Determine the (X, Y) coordinate at the center of the cell enclosing the given text.  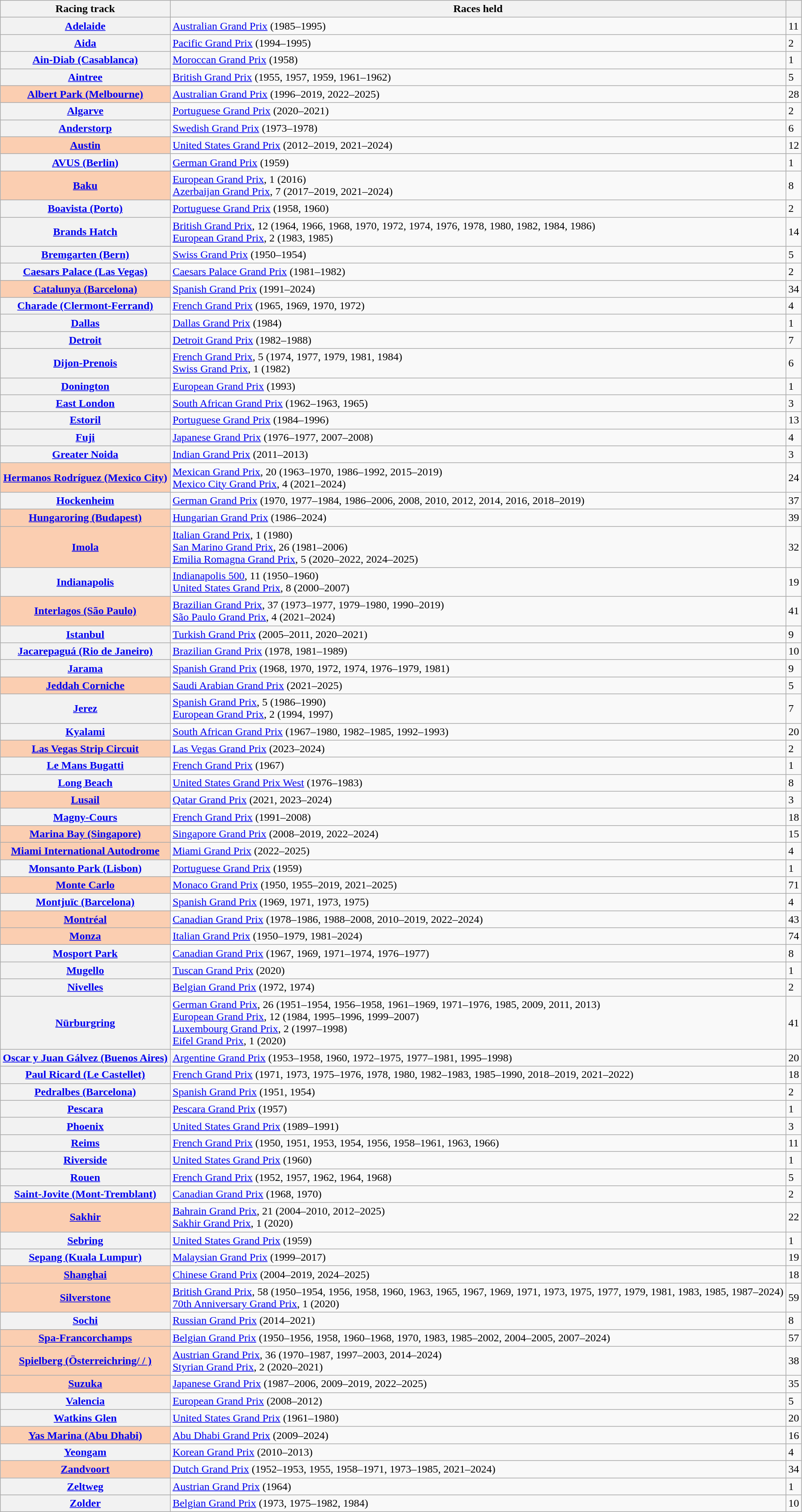
Indianapolis (85, 582)
Fuji (85, 437)
Aintree (85, 77)
Detroit (85, 340)
24 (794, 478)
European Grand Prix (2008–2012) (478, 1401)
Jacarepaguá (Rio de Janeiro) (85, 651)
Sepang (Kuala Lumpur) (85, 1258)
57 (794, 1338)
Italian Grand Prix (1950–1979, 1981–2024) (478, 936)
Malaysian Grand Prix (1999–2017) (478, 1258)
Kyalami (85, 732)
Paul Ricard (Le Castellet) (85, 1075)
Tuscan Grand Prix (2020) (478, 970)
Chinese Grand Prix (2004–2019, 2024–2025) (478, 1275)
Charade (Clermont-Ferrand) (85, 306)
22 (794, 1218)
Shanghai (85, 1275)
Silverstone (85, 1297)
Qatar Grand Prix (2021, 2023–2024) (478, 800)
39 (794, 517)
United States Grand Prix (1960) (478, 1160)
Portuguese Grand Prix (1984–1996) (478, 420)
South African Grand Prix (1962–1963, 1965) (478, 403)
Spielberg (Österreichring/ / ) (85, 1361)
Aida (85, 43)
Dijon-Prenois (85, 363)
13 (794, 420)
Imola (85, 547)
Hungarian Grand Prix (1986–2024) (478, 517)
German Grand Prix (1970, 1977–1984, 1986–2006, 2008, 2010, 2012, 2014, 2016, 2018–2019) (478, 500)
Sochi (85, 1321)
32 (794, 547)
Russian Grand Prix (2014–2021) (478, 1321)
Reims (85, 1143)
Suzuka (85, 1384)
Catalunya (Barcelona) (85, 289)
Pescara (85, 1109)
Hockenheim (85, 500)
16 (794, 1435)
Pescara Grand Prix (1957) (478, 1109)
Watkins Glen (85, 1418)
French Grand Prix, 5 (1974, 1977, 1979, 1981, 1984)Swiss Grand Prix, 1 (1982) (478, 363)
Oscar y Juan Gálvez (Buenos Aires) (85, 1058)
Montjuïc (Barcelona) (85, 902)
Jeddah Corniche (85, 685)
French Grand Prix (1991–2008) (478, 817)
43 (794, 919)
Belgian Grand Prix (1972, 1974) (478, 987)
Portuguese Grand Prix (1958, 1960) (478, 208)
European Grand Prix, 1 (2016)Azerbaijan Grand Prix, 7 (2017–2019, 2021–2024) (478, 185)
Mexican Grand Prix, 20 (1963–1970, 1986–1992, 2015–2019)Mexico City Grand Prix, 4 (2021–2024) (478, 478)
Nivelles (85, 987)
Valencia (85, 1401)
Mosport Park (85, 953)
Hermanos Rodríguez (Mexico City) (85, 478)
Races held (478, 9)
AVUS (Berlin) (85, 162)
Zandvoort (85, 1469)
Korean Grand Prix (2010–2013) (478, 1452)
Spa-Francorchamps (85, 1338)
French Grand Prix (1965, 1969, 1970, 1972) (478, 306)
Japanese Grand Prix (1987–2006, 2009–2019, 2022–2025) (478, 1384)
Miami Grand Prix (2022–2025) (478, 851)
British Grand Prix (1955, 1957, 1959, 1961–1962) (478, 77)
Australian Grand Prix (1985–1995) (478, 26)
Italian Grand Prix, 1 (1980)San Marino Grand Prix, 26 (1981–2006)Emilia Romagna Grand Prix, 5 (2020–2022, 2024–2025) (478, 547)
Belgian Grand Prix (1973, 1975–1982, 1984) (478, 1503)
Saudi Arabian Grand Prix (2021–2025) (478, 685)
Ain-Diab (Casablanca) (85, 60)
Boavista (Porto) (85, 208)
Zolder (85, 1503)
Riverside (85, 1160)
71 (794, 885)
United States Grand Prix (2012–2019, 2021–2024) (478, 145)
37 (794, 500)
35 (794, 1384)
Monsanto Park (Lisbon) (85, 868)
Algarve (85, 111)
Magny-Cours (85, 817)
Canadian Grand Prix (1968, 1970) (478, 1194)
Le Mans Bugatti (85, 766)
Nürburgring (85, 1022)
Dutch Grand Prix (1952–1953, 1955, 1958–1971, 1973–1985, 2021–2024) (478, 1469)
United States Grand Prix (1959) (478, 1241)
Indian Grand Prix (2011–2013) (478, 454)
East London (85, 403)
15 (794, 834)
Jerez (85, 709)
Yas Marina (Abu Dhabi) (85, 1435)
Baku (85, 185)
Spanish Grand Prix, 5 (1986–1990)European Grand Prix, 2 (1994, 1997) (478, 709)
59 (794, 1297)
Swedish Grand Prix (1973–1978) (478, 128)
Phoenix (85, 1126)
Abu Dhabi Grand Prix (2009–2024) (478, 1435)
French Grand Prix (1971, 1973, 1975–1976, 1978, 1980, 1982–1983, 1985–1990, 2018–2019, 2021–2022) (478, 1075)
Saint-Jovite (Mont-Tremblant) (85, 1194)
Argentine Grand Prix (1953–1958, 1960, 1972–1975, 1977–1981, 1995–1998) (478, 1058)
Donington (85, 386)
Estoril (85, 420)
Canadian Grand Prix (1967, 1969, 1971–1974, 1976–1977) (478, 953)
Lusail (85, 800)
United States Grand Prix (1989–1991) (478, 1126)
Marina Bay (Singapore) (85, 834)
French Grand Prix (1967) (478, 766)
Spanish Grand Prix (1951, 1954) (478, 1092)
Japanese Grand Prix (1976–1977, 2007–2008) (478, 437)
Australian Grand Prix (1996–2019, 2022–2025) (478, 94)
German Grand Prix (1959) (478, 162)
European Grand Prix (1993) (478, 386)
Pacific Grand Prix (1994–1995) (478, 43)
South African Grand Prix (1967–1980, 1982–1985, 1992–1993) (478, 732)
Belgian Grand Prix (1950–1956, 1958, 1960–1968, 1970, 1983, 1985–2002, 2004–2005, 2007–2024) (478, 1338)
Singapore Grand Prix (2008–2019, 2022–2024) (478, 834)
Brands Hatch (85, 231)
Caesars Palace (Las Vegas) (85, 272)
Rouen (85, 1177)
Monaco Grand Prix (1950, 1955–2019, 2021–2025) (478, 885)
Indianapolis 500, 11 (1950–1960)United States Grand Prix, 8 (2000–2007) (478, 582)
Portuguese Grand Prix (1959) (478, 868)
Turkish Grand Prix (2005–2011, 2020–2021) (478, 634)
Mugello (85, 970)
Hungaroring (Budapest) (85, 517)
Miami International Autodrome (85, 851)
United States Grand Prix (1961–1980) (478, 1418)
12 (794, 145)
Monte Carlo (85, 885)
Spanish Grand Prix (1969, 1971, 1973, 1975) (478, 902)
Sebring (85, 1241)
British Grand Prix, 12 (1964, 1966, 1968, 1970, 1972, 1974, 1976, 1978, 1980, 1982, 1984, 1986)European Grand Prix, 2 (1983, 1985) (478, 231)
Long Beach (85, 783)
Greater Noida (85, 454)
Bahrain Grand Prix, 21 (2004–2010, 2012–2025)Sakhir Grand Prix, 1 (2020) (478, 1218)
Canadian Grand Prix (1978–1986, 1988–2008, 2010–2019, 2022–2024) (478, 919)
Spanish Grand Prix (1968, 1970, 1972, 1974, 1976–1979, 1981) (478, 668)
Anderstorp (85, 128)
Moroccan Grand Prix (1958) (478, 60)
28 (794, 94)
Jarama (85, 668)
Pedralbes (Barcelona) (85, 1092)
Detroit Grand Prix (1982–1988) (478, 340)
Adelaide (85, 26)
French Grand Prix (1952, 1957, 1962, 1964, 1968) (478, 1177)
Montréal (85, 919)
Istanbul (85, 634)
Austin (85, 145)
74 (794, 936)
Yeongam (85, 1452)
Monza (85, 936)
Austrian Grand Prix (1964) (478, 1486)
French Grand Prix (1950, 1951, 1953, 1954, 1956, 1958–1961, 1963, 1966) (478, 1143)
Dallas Grand Prix (1984) (478, 323)
Brazilian Grand Prix (1978, 1981–1989) (478, 651)
Portuguese Grand Prix (2020–2021) (478, 111)
Albert Park (Melbourne) (85, 94)
Austrian Grand Prix, 36 (1970–1987, 1997–2003, 2014–2024)Styrian Grand Prix, 2 (2020–2021) (478, 1361)
United States Grand Prix West (1976–1983) (478, 783)
38 (794, 1361)
Zeltweg (85, 1486)
Racing track (85, 9)
Swiss Grand Prix (1950–1954) (478, 255)
Bremgarten (Bern) (85, 255)
Las Vegas Grand Prix (2023–2024) (478, 749)
Las Vegas Strip Circuit (85, 749)
Brazilian Grand Prix, 37 (1973–1977, 1979–1980, 1990–2019)São Paulo Grand Prix, 4 (2021–2024) (478, 611)
Dallas (85, 323)
14 (794, 231)
Interlagos (São Paulo) (85, 611)
Sakhir (85, 1218)
Spanish Grand Prix (1991–2024) (478, 289)
Caesars Palace Grand Prix (1981–1982) (478, 272)
